Find where the given text appears and provide that cell's center as (X, Y) coordinate. 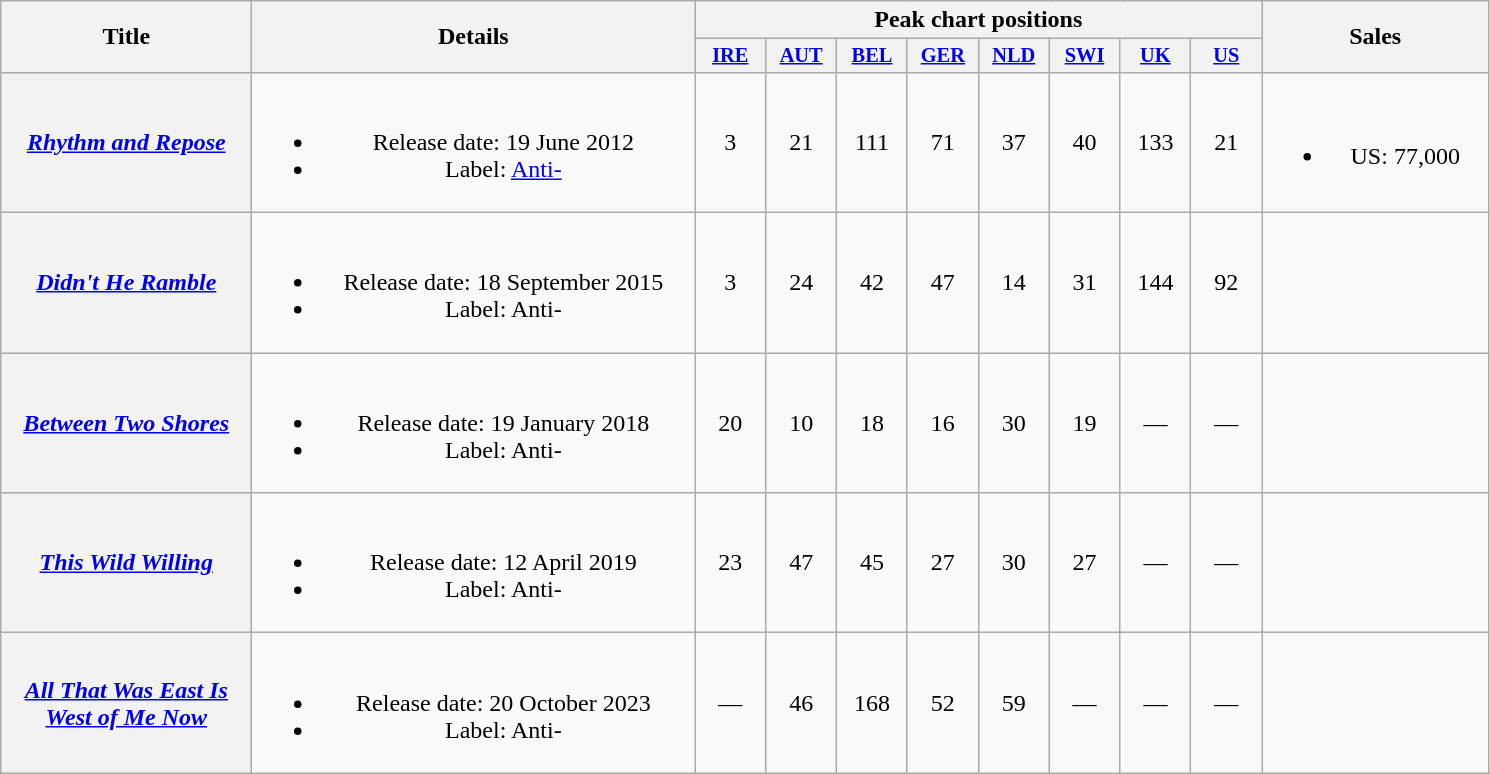
52 (942, 703)
BEL (872, 56)
SWI (1084, 56)
NLD (1014, 56)
US: 77,000 (1376, 142)
59 (1014, 703)
US (1226, 56)
23 (730, 563)
GER (942, 56)
Peak chart positions (978, 20)
Release date: 19 June 2012Label: Anti- (474, 142)
19 (1084, 423)
Release date: 20 October 2023Label: Anti- (474, 703)
42 (872, 283)
Sales (1376, 37)
This Wild Willing (126, 563)
40 (1084, 142)
Release date: 18 September 2015Label: Anti- (474, 283)
Release date: 19 January 2018Label: Anti- (474, 423)
Details (474, 37)
20 (730, 423)
31 (1084, 283)
16 (942, 423)
92 (1226, 283)
168 (872, 703)
133 (1156, 142)
Rhythm and Repose (126, 142)
IRE (730, 56)
UK (1156, 56)
71 (942, 142)
Didn't He Ramble (126, 283)
144 (1156, 283)
14 (1014, 283)
46 (802, 703)
Release date: 12 April 2019Label: Anti- (474, 563)
37 (1014, 142)
All That Was East Is West of Me Now (126, 703)
18 (872, 423)
Between Two Shores (126, 423)
Title (126, 37)
24 (802, 283)
45 (872, 563)
10 (802, 423)
111 (872, 142)
AUT (802, 56)
